Find where the given text appears and provide that cell's center as [x, y] coordinate. 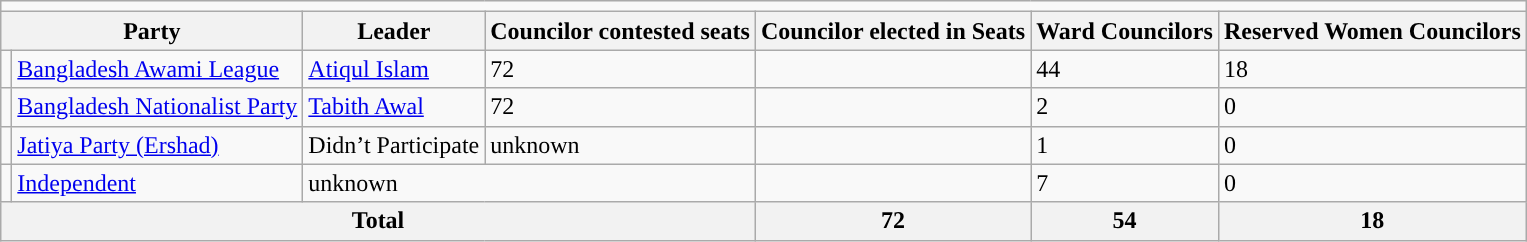
Bangladesh Nationalist Party [158, 107]
1 [1125, 145]
Jatiya Party (Ershad) [158, 145]
54 [1125, 221]
Councilor elected in Seats [892, 31]
2 [1125, 107]
Tabith Awal [394, 107]
44 [1125, 69]
Total [378, 221]
Bangladesh Awami League [158, 69]
Didn’t Participate [394, 145]
Councilor contested seats [620, 31]
Ward Councilors [1125, 31]
Independent [158, 183]
Atiqul Islam [394, 69]
7 [1125, 183]
Party [152, 31]
Reserved Women Councilors [1372, 31]
Leader [394, 31]
